Scan for the cell matching the given text and deliver its (X, Y) coordinate at center. 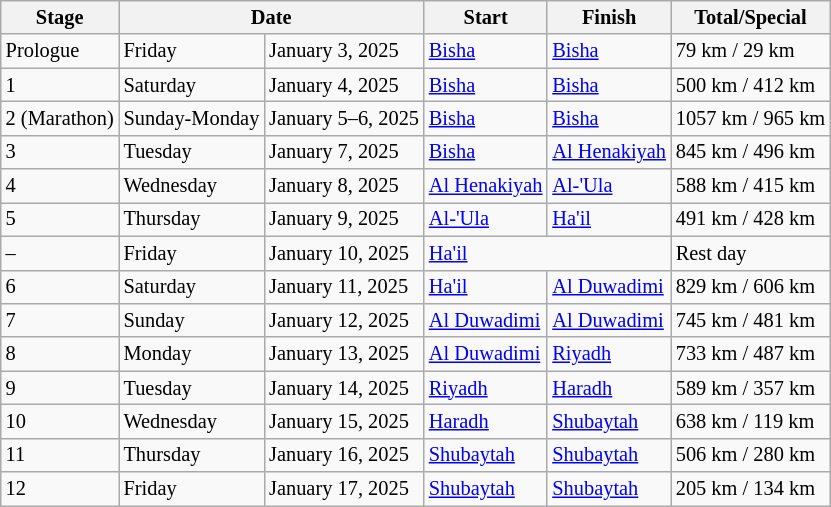
Date (272, 17)
January 12, 2025 (344, 320)
Rest day (750, 253)
January 10, 2025 (344, 253)
500 km / 412 km (750, 85)
491 km / 428 km (750, 219)
733 km / 487 km (750, 354)
845 km / 496 km (750, 152)
506 km / 280 km (750, 455)
589 km / 357 km (750, 388)
January 14, 2025 (344, 388)
6 (60, 287)
January 9, 2025 (344, 219)
1 (60, 85)
1057 km / 965 km (750, 118)
January 7, 2025 (344, 152)
8 (60, 354)
829 km / 606 km (750, 287)
January 13, 2025 (344, 354)
Start (486, 17)
9 (60, 388)
4 (60, 186)
Prologue (60, 51)
Total/Special (750, 17)
January 17, 2025 (344, 489)
January 5–6, 2025 (344, 118)
Finish (608, 17)
12 (60, 489)
January 8, 2025 (344, 186)
January 11, 2025 (344, 287)
Sunday-Monday (192, 118)
January 16, 2025 (344, 455)
2 (Marathon) (60, 118)
588 km / 415 km (750, 186)
Monday (192, 354)
5 (60, 219)
January 4, 2025 (344, 85)
205 km / 134 km (750, 489)
3 (60, 152)
638 km / 119 km (750, 421)
7 (60, 320)
11 (60, 455)
Sunday (192, 320)
January 15, 2025 (344, 421)
10 (60, 421)
– (60, 253)
79 km / 29 km (750, 51)
January 3, 2025 (344, 51)
Stage (60, 17)
745 km / 481 km (750, 320)
